Search for the cell housing the specified text and yield its (x, y) center coordinate. 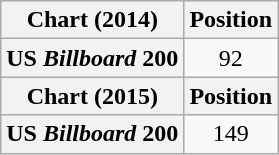
92 (231, 58)
Chart (2015) (92, 96)
149 (231, 134)
Chart (2014) (92, 20)
